Return [x, y] of the center of cell containing provided text 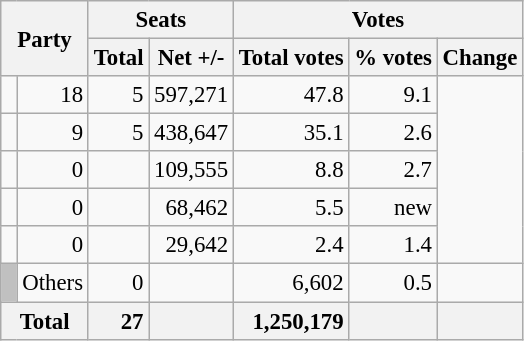
9.1 [393, 95]
47.8 [290, 95]
2.4 [290, 245]
Net +/- [192, 58]
29,642 [192, 245]
68,462 [192, 208]
1,250,179 [290, 321]
438,647 [192, 133]
new [393, 208]
Votes [378, 20]
35.1 [290, 133]
% votes [393, 58]
1.4 [393, 245]
27 [118, 321]
Others [52, 283]
109,555 [192, 170]
Total votes [290, 58]
18 [52, 95]
9 [52, 133]
597,271 [192, 95]
5.5 [290, 208]
2.6 [393, 133]
Party [45, 38]
Seats [160, 20]
8.8 [290, 170]
0.5 [393, 283]
2.7 [393, 170]
6,602 [290, 283]
Change [480, 58]
